Pinpoint the cell where the given text exists, returning its [x, y] midpoint coordinate. 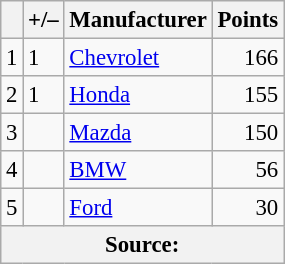
BMW [138, 170]
5 [12, 208]
+/– [44, 20]
150 [248, 133]
166 [248, 58]
30 [248, 208]
Ford [138, 208]
3 [12, 133]
Points [248, 20]
4 [12, 170]
Chevrolet [138, 58]
Source: [142, 245]
Honda [138, 95]
2 [12, 95]
56 [248, 170]
Mazda [138, 133]
155 [248, 95]
Manufacturer [138, 20]
